Find where the given text appears and provide that cell's center as (x, y) coordinate. 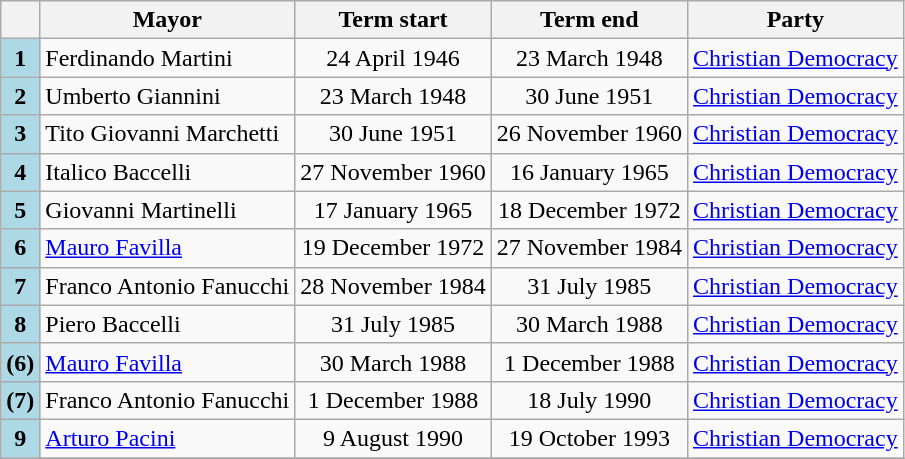
4 (20, 172)
8 (20, 324)
Tito Giovanni Marchetti (168, 134)
27 November 1984 (589, 248)
Arturo Pacini (168, 438)
Italico Baccelli (168, 172)
9 August 1990 (393, 438)
Piero Baccelli (168, 324)
(6) (20, 362)
26 November 1960 (589, 134)
18 December 1972 (589, 210)
Party (796, 20)
2 (20, 96)
19 December 1972 (393, 248)
3 (20, 134)
18 July 1990 (589, 400)
24 April 1946 (393, 58)
17 January 1965 (393, 210)
27 November 1960 (393, 172)
Mayor (168, 20)
5 (20, 210)
7 (20, 286)
Giovanni Martinelli (168, 210)
19 October 1993 (589, 438)
16 January 1965 (589, 172)
Term end (589, 20)
(7) (20, 400)
Term start (393, 20)
9 (20, 438)
Ferdinando Martini (168, 58)
28 November 1984 (393, 286)
1 (20, 58)
Umberto Giannini (168, 96)
6 (20, 248)
